Capture the cell that displays the provided text and extract its (X, Y) central coordinate. 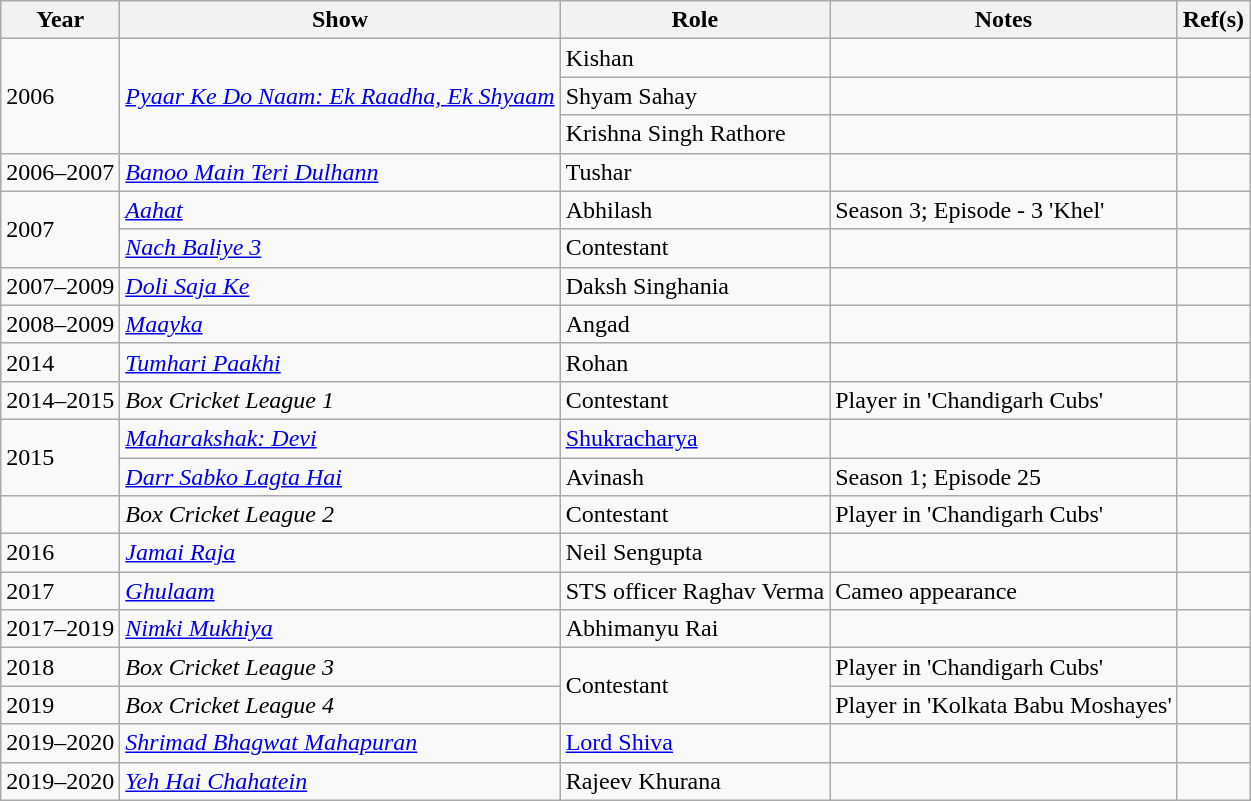
Abhimanyu Rai (694, 629)
Maayka (340, 324)
Ghulaam (340, 591)
2008–2009 (60, 324)
Year (60, 20)
Ref(s) (1213, 20)
Banoo Main Teri Dulhann (340, 172)
Cameo appearance (1004, 591)
Tushar (694, 172)
2018 (60, 667)
Season 1; Episode 25 (1004, 477)
Box Cricket League 3 (340, 667)
Krishna Singh Rathore (694, 134)
Daksh Singhania (694, 286)
Yeh Hai Chahatein (340, 781)
Tumhari Paakhi (340, 362)
Box Cricket League 2 (340, 515)
Pyaar Ke Do Naam: Ek Raadha, Ek Shyaam (340, 96)
Shyam Sahay (694, 96)
Kishan (694, 58)
Shrimad Bhagwat Mahapuran (340, 743)
Neil Sengupta (694, 553)
Player in 'Kolkata Babu Moshayes' (1004, 705)
2016 (60, 553)
Show (340, 20)
Aahat (340, 210)
2019 (60, 705)
Box Cricket League 1 (340, 400)
2006–2007 (60, 172)
Season 3; Episode - 3 'Khel' (1004, 210)
2006 (60, 96)
Rajeev Khurana (694, 781)
Role (694, 20)
Shukracharya (694, 438)
2007–2009 (60, 286)
2014–2015 (60, 400)
2015 (60, 457)
2014 (60, 362)
Angad (694, 324)
STS officer Raghav Verma (694, 591)
Rohan (694, 362)
2017–2019 (60, 629)
Notes (1004, 20)
Doli Saja Ke (340, 286)
Darr Sabko Lagta Hai (340, 477)
Box Cricket League 4 (340, 705)
Lord Shiva (694, 743)
2017 (60, 591)
Nach Baliye 3 (340, 248)
Abhilash (694, 210)
Jamai Raja (340, 553)
Avinash (694, 477)
Nimki Mukhiya (340, 629)
2007 (60, 229)
Maharakshak: Devi (340, 438)
